Identify which cell holds the provided text, then report its [x, y] central coordinate. 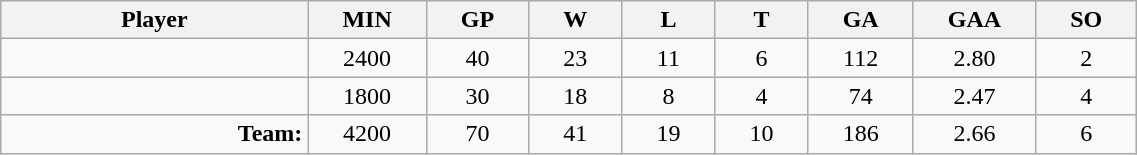
112 [860, 58]
2 [1086, 58]
1800 [367, 96]
MIN [367, 20]
30 [477, 96]
186 [860, 134]
40 [477, 58]
23 [576, 58]
GP [477, 20]
2.47 [974, 96]
19 [668, 134]
4200 [367, 134]
11 [668, 58]
Team: [154, 134]
W [576, 20]
2.66 [974, 134]
L [668, 20]
10 [762, 134]
Player [154, 20]
8 [668, 96]
2.80 [974, 58]
T [762, 20]
18 [576, 96]
GAA [974, 20]
GA [860, 20]
74 [860, 96]
41 [576, 134]
2400 [367, 58]
70 [477, 134]
SO [1086, 20]
